Provide the [x, y] coordinate of the cell's center where the given text is located.  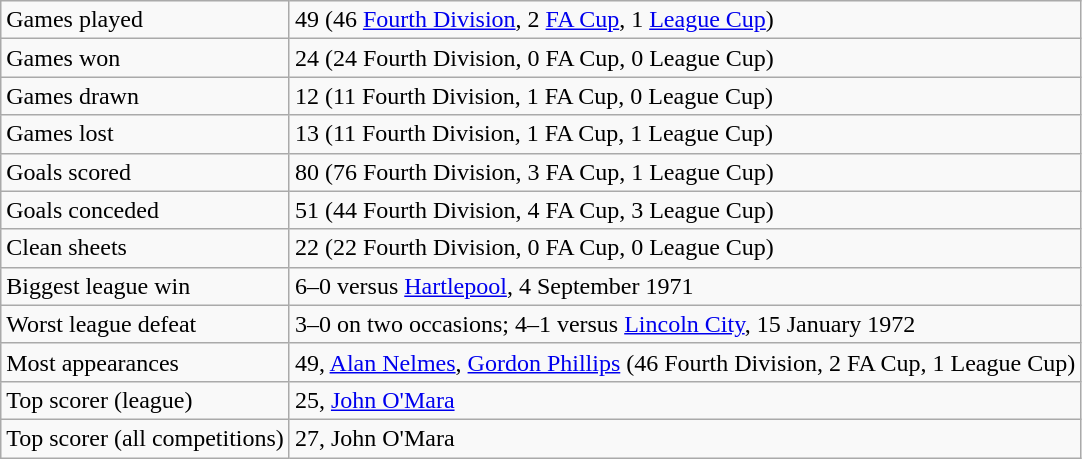
Goals conceded [146, 210]
6–0 versus Hartlepool, 4 September 1971 [684, 286]
Games won [146, 58]
Games lost [146, 134]
13 (11 Fourth Division, 1 FA Cup, 1 League Cup) [684, 134]
3–0 on two occasions; 4–1 versus Lincoln City, 15 January 1972 [684, 324]
Games played [146, 20]
Most appearances [146, 362]
Top scorer (all competitions) [146, 438]
51 (44 Fourth Division, 4 FA Cup, 3 League Cup) [684, 210]
Clean sheets [146, 248]
24 (24 Fourth Division, 0 FA Cup, 0 League Cup) [684, 58]
12 (11 Fourth Division, 1 FA Cup, 0 League Cup) [684, 96]
25, John O'Mara [684, 400]
Top scorer (league) [146, 400]
80 (76 Fourth Division, 3 FA Cup, 1 League Cup) [684, 172]
22 (22 Fourth Division, 0 FA Cup, 0 League Cup) [684, 248]
Worst league defeat [146, 324]
Biggest league win [146, 286]
Games drawn [146, 96]
27, John O'Mara [684, 438]
49 (46 Fourth Division, 2 FA Cup, 1 League Cup) [684, 20]
49, Alan Nelmes, Gordon Phillips (46 Fourth Division, 2 FA Cup, 1 League Cup) [684, 362]
Goals scored [146, 172]
